From the cell containing the given text, extract its center point as (X, Y) coordinate. 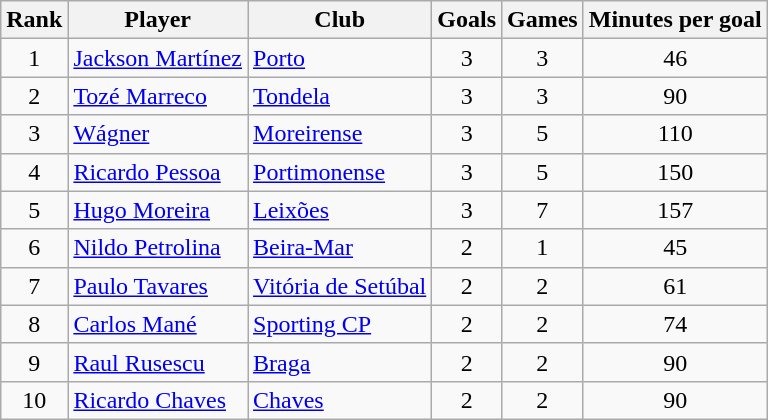
Sporting CP (340, 324)
9 (34, 362)
Beira-Mar (340, 248)
74 (675, 324)
Rank (34, 20)
Leixões (340, 210)
Raul Rusescu (158, 362)
Ricardo Pessoa (158, 172)
Goals (467, 20)
Player (158, 20)
10 (34, 400)
Hugo Moreira (158, 210)
Jackson Martínez (158, 58)
Portimonense (340, 172)
150 (675, 172)
8 (34, 324)
Vitória de Setúbal (340, 286)
46 (675, 58)
6 (34, 248)
Tozé Marreco (158, 96)
Paulo Tavares (158, 286)
Club (340, 20)
Nildo Petrolina (158, 248)
Porto (340, 58)
Wágner (158, 134)
Minutes per goal (675, 20)
61 (675, 286)
4 (34, 172)
157 (675, 210)
45 (675, 248)
Games (543, 20)
Moreirense (340, 134)
Tondela (340, 96)
Braga (340, 362)
Chaves (340, 400)
Ricardo Chaves (158, 400)
110 (675, 134)
Carlos Mané (158, 324)
